Determine the [X, Y] coordinate at the center of the cell enclosing the given text.  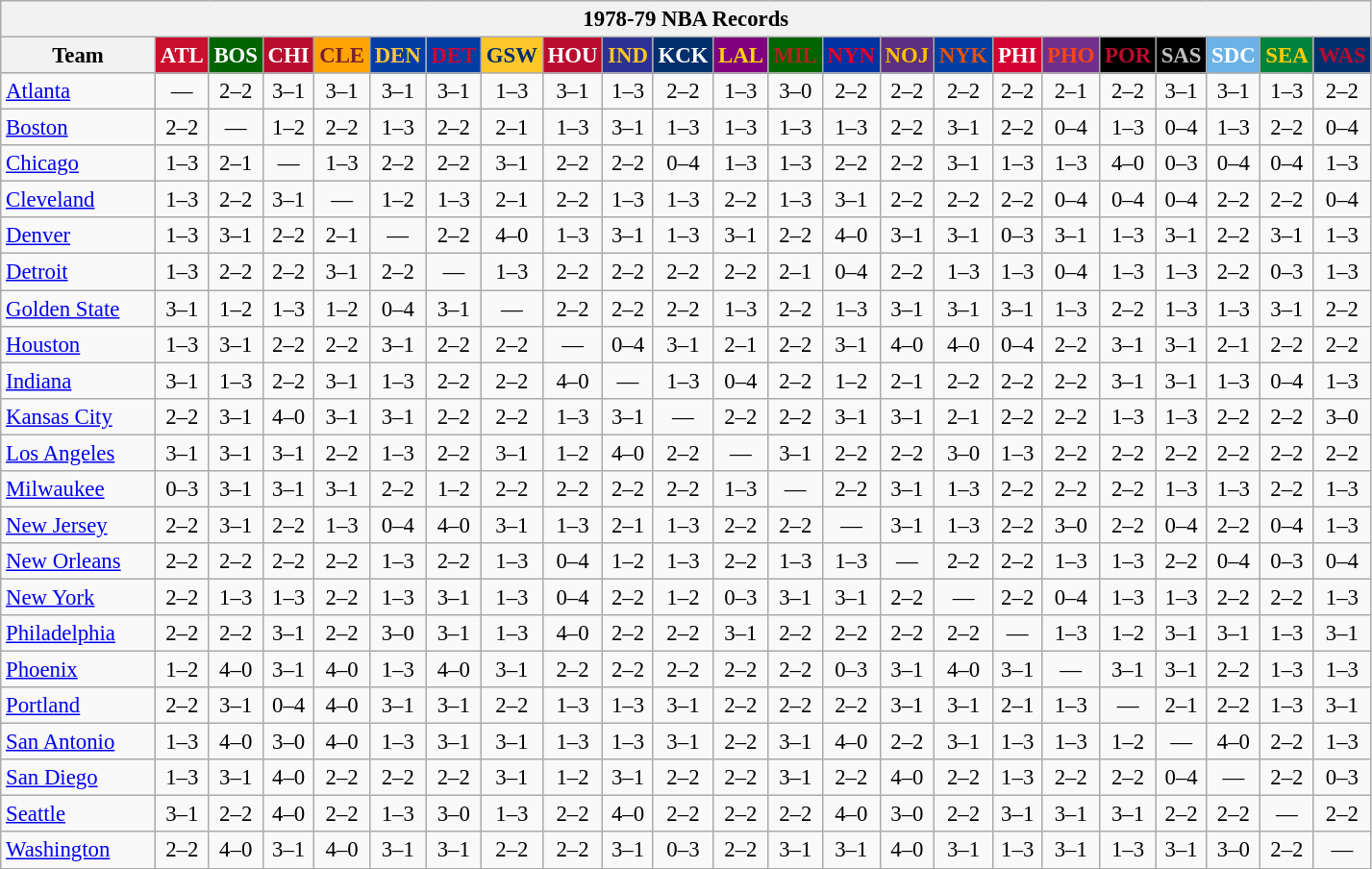
GSW [512, 56]
1978-79 NBA Records [686, 19]
Washington [79, 851]
PHI [1017, 56]
MIL [795, 56]
Seattle [79, 814]
CLE [342, 56]
DET [454, 56]
Chicago [79, 163]
Philadelphia [79, 633]
Phoenix [79, 670]
SEA [1286, 56]
SDC [1234, 56]
Portland [79, 706]
NYN [851, 56]
San Diego [79, 778]
SAS [1181, 56]
New Orleans [79, 561]
Indiana [79, 381]
Golden State [79, 309]
Los Angeles [79, 453]
Boston [79, 128]
CHI [288, 56]
LAL [740, 56]
NYK [963, 56]
KCK [683, 56]
New Jersey [79, 525]
Atlanta [79, 91]
Cleveland [79, 200]
Denver [79, 236]
HOU [573, 56]
ATL [182, 56]
PHO [1071, 56]
New York [79, 597]
Team [79, 56]
WAS [1342, 56]
Milwaukee [79, 489]
DEN [398, 56]
BOS [236, 56]
Houston [79, 344]
POR [1129, 56]
San Antonio [79, 742]
IND [628, 56]
NOJ [907, 56]
Kansas City [79, 416]
Detroit [79, 272]
